Search for the cell housing the specified text and yield its [x, y] center coordinate. 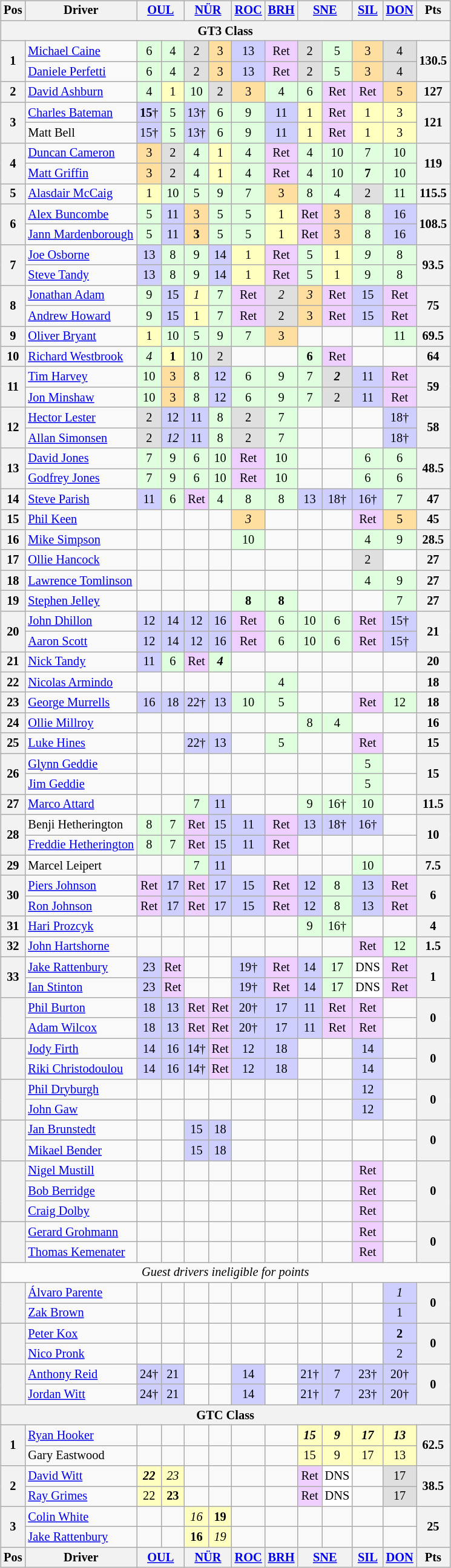
Godfrey Jones [81, 479]
64 [433, 357]
Mikael Bender [81, 1150]
Tim Harvey [81, 377]
69.5 [433, 336]
Colin White [81, 1517]
75 [433, 306]
47 [433, 499]
30 [13, 896]
Jon Minshaw [81, 397]
David Jones [81, 458]
Guest drivers ineligible for points [225, 1272]
24 [13, 723]
48.5 [433, 468]
Nick Tandy [81, 662]
Joe Osborne [81, 255]
Nigel Mustill [81, 1171]
Nicolas Armindo [81, 682]
David Witt [81, 1476]
Phil Keen [81, 519]
John Gaw [81, 1110]
Daniele Perfetti [81, 72]
Hector Lester [81, 418]
Peter Kox [81, 1333]
Allan Simonsen [81, 438]
Mike Simpson [81, 540]
Matt Griffin [81, 174]
Álvaro Parente [81, 1293]
130.5 [433, 62]
115.5 [433, 194]
Oliver Bryant [81, 336]
Gerard Grohmann [81, 1232]
John Dhillon [81, 621]
Ollie Millroy [81, 723]
Jan Brunstedt [81, 1130]
Duncan Cameron [81, 153]
George Murrells [81, 703]
Freddie Hetherington [81, 845]
26 [13, 774]
Ollie Hancock [81, 560]
Benji Hetherington [81, 825]
93.5 [433, 265]
7.5 [433, 865]
Aaron Scott [81, 642]
29 [13, 865]
Phil Dryburgh [81, 1089]
John Hartshorne [81, 947]
38.5 [433, 1486]
33 [13, 977]
Alex Buncombe [81, 214]
GTC Class [225, 1415]
1.5 [433, 947]
Piers Johnson [81, 886]
58 [433, 428]
32 [13, 947]
Nico Pronk [81, 1354]
Steve Tandy [81, 275]
Marcel Leipert [81, 865]
59 [433, 387]
Glynn Geddie [81, 764]
Andrew Howard [81, 316]
Stephen Jelley [81, 601]
Lawrence Tomlinson [81, 581]
108.5 [433, 224]
Ron Johnson [81, 906]
Jim Geddie [81, 784]
119 [433, 163]
Phil Burton [81, 1008]
David Ashburn [81, 92]
31 [13, 926]
Steve Parish [81, 499]
Marco Attard [81, 804]
62.5 [433, 1445]
127 [433, 92]
Jody Firth [81, 1049]
Gary Eastwood [81, 1456]
Hari Prozcyk [81, 926]
11.5 [433, 804]
121 [433, 122]
45 [433, 519]
Ryan Hooker [81, 1436]
Craig Dolby [81, 1211]
Jann Mardenborough [81, 235]
Anthony Reid [81, 1374]
Jordan Witt [81, 1394]
28 [13, 834]
Alasdair McCaig [81, 194]
Charles Bateman [81, 112]
Riki Christodoulou [81, 1069]
GT3 Class [225, 31]
Zak Brown [81, 1313]
Adam Wilcox [81, 1028]
Richard Westbrook [81, 357]
Ian Stinton [81, 987]
Matt Bell [81, 133]
Jonathan Adam [81, 296]
28.5 [433, 540]
Michael Caine [81, 51]
Luke Hines [81, 743]
Ray Grimes [81, 1497]
Thomas Kemenater [81, 1252]
Bob Berridge [81, 1191]
